Scan for the cell matching the given text and deliver its [X, Y] coordinate at center. 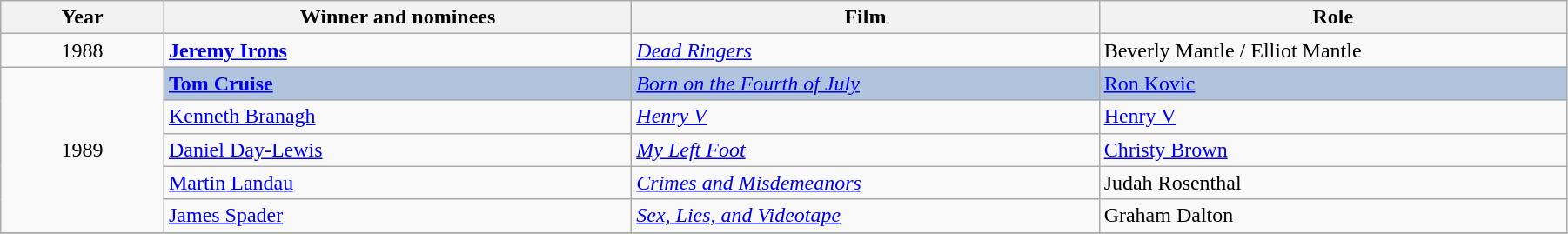
Film [865, 17]
Role [1333, 17]
1989 [83, 150]
Ron Kovic [1333, 84]
Judah Rosenthal [1333, 183]
Born on the Fourth of July [865, 84]
Crimes and Misdemeanors [865, 183]
Jeremy Irons [397, 50]
Dead Ringers [865, 50]
James Spader [397, 216]
Christy Brown [1333, 150]
Martin Landau [397, 183]
My Left Foot [865, 150]
Tom Cruise [397, 84]
Daniel Day-Lewis [397, 150]
Kenneth Branagh [397, 117]
Year [83, 17]
Graham Dalton [1333, 216]
Sex, Lies, and Videotape [865, 216]
Winner and nominees [397, 17]
1988 [83, 50]
Beverly Mantle / Elliot Mantle [1333, 50]
